Pinpoint the cell where the given text exists, returning its (x, y) midpoint coordinate. 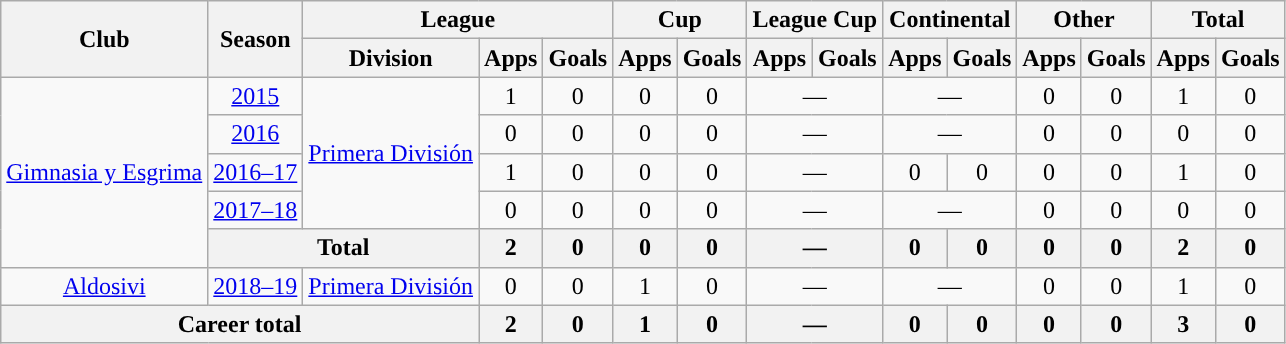
2018–19 (256, 286)
Gimnasia y Esgrima (104, 172)
Continental (950, 20)
Cup (680, 20)
League (458, 20)
League Cup (815, 20)
3 (1183, 324)
Career total (240, 324)
Club (104, 39)
Division (391, 58)
2016 (256, 134)
Season (256, 39)
Other (1084, 20)
2015 (256, 96)
Aldosivi (104, 286)
2017–18 (256, 210)
2016–17 (256, 172)
